Scan for the cell matching the given text and deliver its [x, y] coordinate at center. 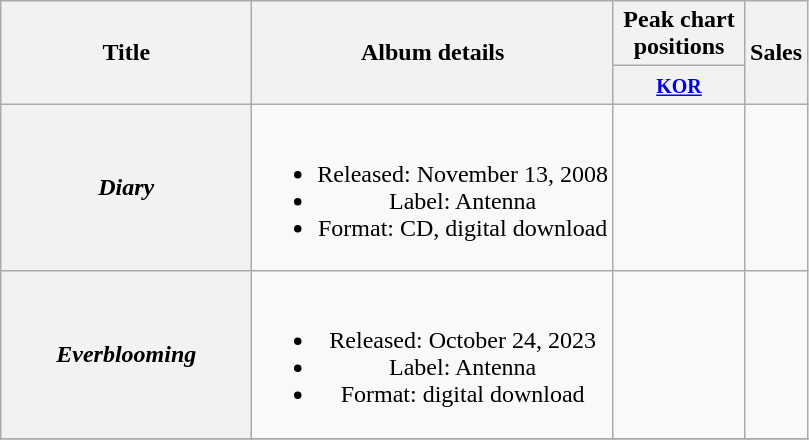
Title [126, 52]
Released: November 13, 2008Label: AntennaFormat: CD, digital download [433, 188]
Album details [433, 52]
Everblooming [126, 354]
KOR [678, 85]
Peak chart positions [678, 34]
Sales [776, 52]
Diary [126, 188]
Released: October 24, 2023Label: AntennaFormat: digital download [433, 354]
